Identify which cell holds the provided text, then report its (x, y) central coordinate. 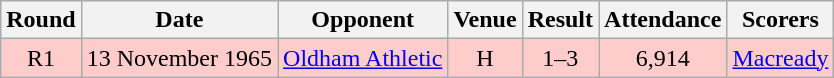
1–3 (560, 58)
Opponent (363, 20)
Scorers (780, 20)
6,914 (663, 58)
Macready (780, 58)
Attendance (663, 20)
Result (560, 20)
R1 (41, 58)
Venue (485, 20)
H (485, 58)
13 November 1965 (179, 58)
Round (41, 20)
Date (179, 20)
Oldham Athletic (363, 58)
